For the text-containing cell, return its midpoint in (x, y) coordinate format. 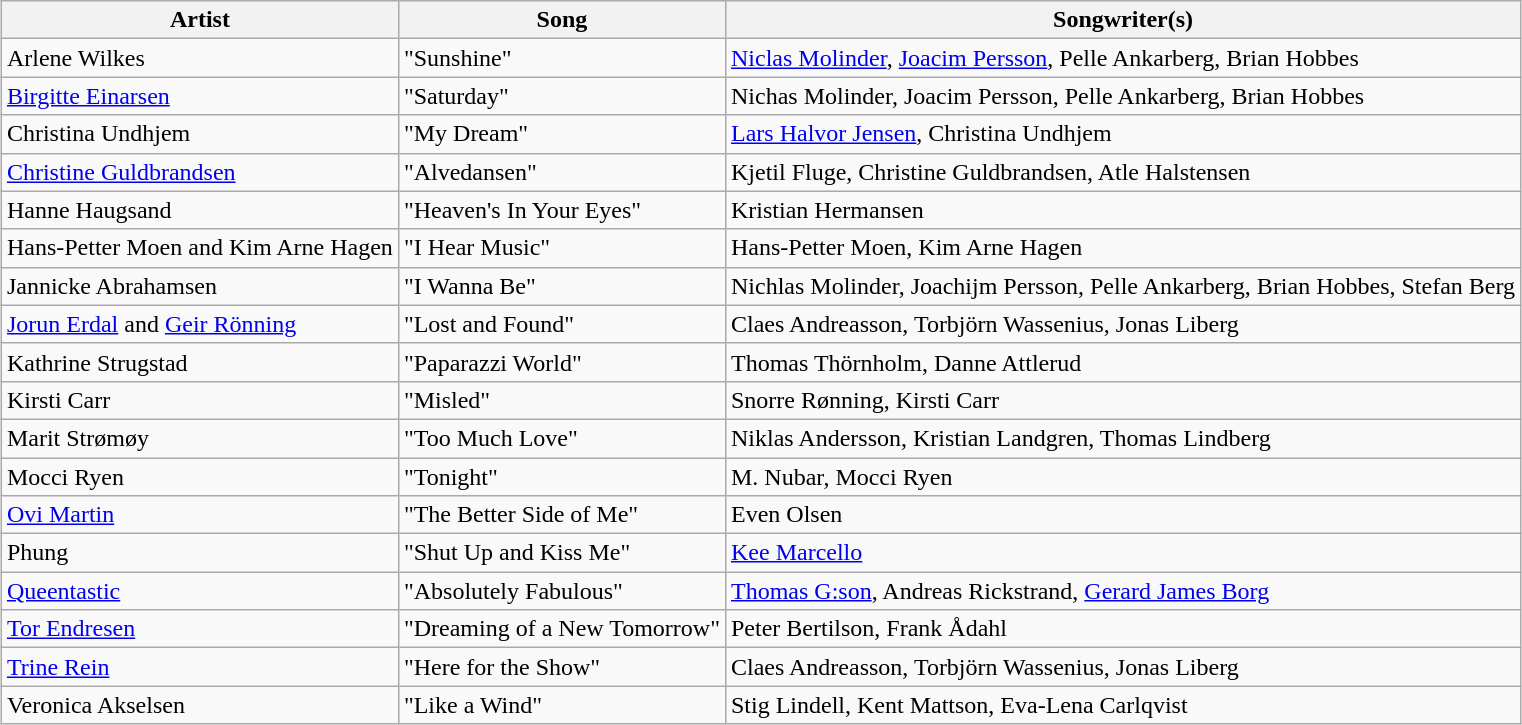
"Saturday" (562, 96)
Niklas Andersson, Kristian Landgren, Thomas Lindberg (1122, 438)
Mocci Ryen (200, 477)
Ovi Martin (200, 515)
"I Wanna Be" (562, 286)
Thomas G:son, Andreas Rickstrand, Gerard James Borg (1122, 591)
"The Better Side of Me" (562, 515)
"My Dream" (562, 134)
Veronica Akselsen (200, 705)
"Absolutely Fabulous" (562, 591)
Kirsti Carr (200, 400)
"Too Much Love" (562, 438)
Even Olsen (1122, 515)
"Shut Up and Kiss Me" (562, 553)
"Dreaming of a New Tomorrow" (562, 629)
Snorre Rønning, Kirsti Carr (1122, 400)
Nichlas Molinder, Joachijm Persson, Pelle Ankarberg, Brian Hobbes, Stefan Berg (1122, 286)
Niclas Molinder, Joacim Persson, Pelle Ankarberg, Brian Hobbes (1122, 58)
Kjetil Fluge, Christine Guldbrandsen, Atle Halstensen (1122, 172)
Arlene Wilkes (200, 58)
Christina Undhjem (200, 134)
Thomas Thörnholm, Danne Attlerud (1122, 362)
Phung (200, 553)
M. Nubar, Mocci Ryen (1122, 477)
Lars Halvor Jensen, Christina Undhjem (1122, 134)
"Sunshine" (562, 58)
Christine Guldbrandsen (200, 172)
"Lost and Found" (562, 324)
"Misled" (562, 400)
Jorun Erdal and Geir Rönning (200, 324)
Hanne Haugsand (200, 210)
"I Hear Music" (562, 248)
"Here for the Show" (562, 667)
"Heaven's In Your Eyes" (562, 210)
Peter Bertilson, Frank Ådahl (1122, 629)
Hans-Petter Moen and Kim Arne Hagen (200, 248)
Kathrine Strugstad (200, 362)
Birgitte Einarsen (200, 96)
"Tonight" (562, 477)
Kee Marcello (1122, 553)
Hans-Petter Moen, Kim Arne Hagen (1122, 248)
"Alvedansen" (562, 172)
Song (562, 20)
"Paparazzi World" (562, 362)
Nichas Molinder, Joacim Persson, Pelle Ankarberg, Brian Hobbes (1122, 96)
Queentastic (200, 591)
Tor Endresen (200, 629)
Trine Rein (200, 667)
Artist (200, 20)
Marit Strømøy (200, 438)
Kristian Hermansen (1122, 210)
Songwriter(s) (1122, 20)
Stig Lindell, Kent Mattson, Eva-Lena Carlqvist (1122, 705)
Jannicke Abrahamsen (200, 286)
"Like a Wind" (562, 705)
